Return the [X, Y] coordinate for the center point of the cell that contains the specified text.  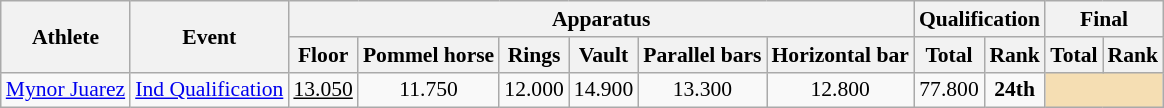
12.800 [840, 90]
Final [1104, 19]
Ind Qualification [209, 90]
Qualification [980, 19]
11.750 [428, 90]
Mynor Juarez [66, 90]
13.300 [702, 90]
13.050 [322, 90]
Floor [322, 55]
24th [1014, 90]
Event [209, 36]
Horizontal bar [840, 55]
77.800 [949, 90]
Parallel bars [702, 55]
12.000 [534, 90]
Pommel horse [428, 55]
Apparatus [601, 19]
14.900 [604, 90]
Vault [604, 55]
Athlete [66, 36]
Rings [534, 55]
